Search for the cell housing the specified text and yield its [x, y] center coordinate. 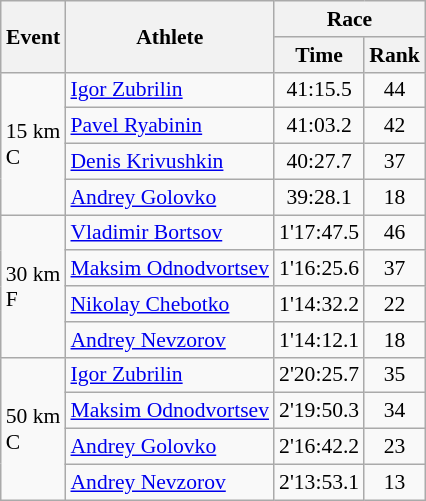
34 [394, 411]
Pavel Ryabinin [170, 126]
Rank [394, 55]
30 km F [34, 286]
Nikolay Chebotko [170, 304]
2'16:42.2 [319, 447]
13 [394, 482]
40:27.7 [319, 162]
46 [394, 233]
2'20:25.7 [319, 375]
41:03.2 [319, 126]
50 km C [34, 428]
1'14:12.1 [319, 340]
1'14:32.2 [319, 304]
44 [394, 90]
35 [394, 375]
42 [394, 126]
23 [394, 447]
1'17:47.5 [319, 233]
1'16:25.6 [319, 269]
22 [394, 304]
41:15.5 [319, 90]
Vladimir Bortsov [170, 233]
15 km C [34, 143]
Athlete [170, 36]
Time [319, 55]
2'13:53.1 [319, 482]
Race [350, 19]
2'19:50.3 [319, 411]
Event [34, 36]
Denis Krivushkin [170, 162]
39:28.1 [319, 197]
